Return [x, y] of the center of cell containing provided text 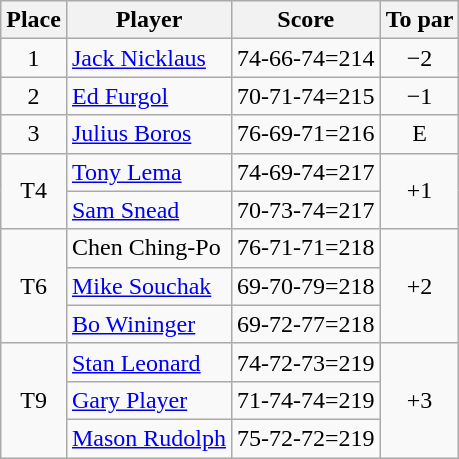
−1 [420, 96]
Gary Player [148, 400]
Mike Souchak [148, 286]
Stan Leonard [148, 362]
74-66-74=214 [306, 58]
Julius Boros [148, 134]
To par [420, 20]
+2 [420, 286]
−2 [420, 58]
69-72-77=218 [306, 324]
Jack Nicklaus [148, 58]
71-74-74=219 [306, 400]
76-71-71=218 [306, 248]
Place [34, 20]
Score [306, 20]
74-72-73=219 [306, 362]
T9 [34, 400]
T4 [34, 191]
T6 [34, 286]
Player [148, 20]
Ed Furgol [148, 96]
Mason Rudolph [148, 438]
69-70-79=218 [306, 286]
+1 [420, 191]
E [420, 134]
70-71-74=215 [306, 96]
1 [34, 58]
Sam Snead [148, 210]
+3 [420, 400]
76-69-71=216 [306, 134]
74-69-74=217 [306, 172]
2 [34, 96]
75-72-72=219 [306, 438]
Tony Lema [148, 172]
Chen Ching-Po [148, 248]
70-73-74=217 [306, 210]
Bo Wininger [148, 324]
3 [34, 134]
